Search for the cell housing the specified text and yield its [X, Y] center coordinate. 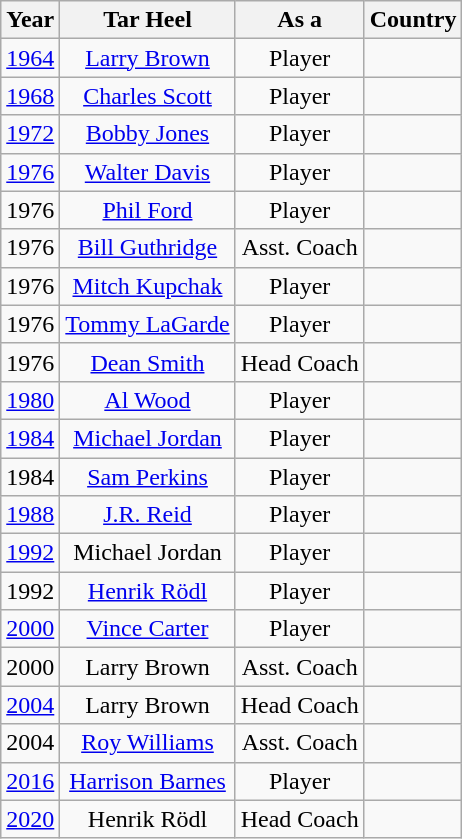
1980 [30, 400]
1968 [30, 96]
Country [413, 20]
Vince Carter [148, 629]
1964 [30, 58]
As a [300, 20]
Phil Ford [148, 210]
Mitch Kupchak [148, 286]
1988 [30, 515]
2020 [30, 819]
2016 [30, 781]
Dean Smith [148, 362]
Year [30, 20]
Charles Scott [148, 96]
J.R. Reid [148, 515]
1972 [30, 134]
Walter Davis [148, 172]
Bill Guthridge [148, 248]
Harrison Barnes [148, 781]
Sam Perkins [148, 477]
Tommy LaGarde [148, 324]
Bobby Jones [148, 134]
Roy Williams [148, 743]
Tar Heel [148, 20]
Al Wood [148, 400]
